Return (X, Y) of the center of cell containing provided text 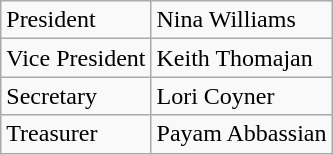
Vice President (76, 58)
Keith Thomajan (242, 58)
Treasurer (76, 134)
Nina Williams (242, 20)
President (76, 20)
Lori Coyner (242, 96)
Secretary (76, 96)
Payam Abbassian (242, 134)
